Scan for the cell matching the given text and deliver its (X, Y) coordinate at center. 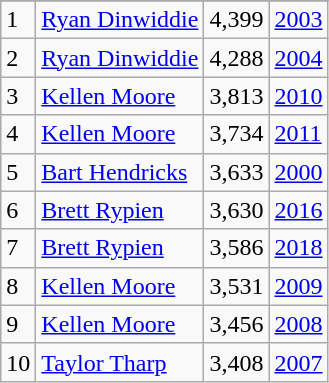
3,408 (236, 362)
2018 (298, 248)
3,813 (236, 96)
2004 (298, 58)
2000 (298, 172)
7 (18, 248)
6 (18, 210)
2003 (298, 20)
4,399 (236, 20)
3,633 (236, 172)
2010 (298, 96)
2007 (298, 362)
3,734 (236, 134)
3 (18, 96)
Bart Hendricks (120, 172)
2 (18, 58)
1 (18, 20)
2016 (298, 210)
2011 (298, 134)
3,586 (236, 248)
9 (18, 324)
5 (18, 172)
4 (18, 134)
3,456 (236, 324)
3,531 (236, 286)
2009 (298, 286)
4,288 (236, 58)
8 (18, 286)
3,630 (236, 210)
2008 (298, 324)
Taylor Tharp (120, 362)
10 (18, 362)
